Return the (x, y) coordinate for the center point of the cell that contains the specified text.  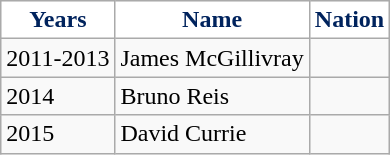
2011-2013 (58, 58)
2014 (58, 96)
Nation (349, 20)
2015 (58, 134)
James McGillivray (212, 58)
David Currie (212, 134)
Years (58, 20)
Name (212, 20)
Bruno Reis (212, 96)
